Capture the cell that displays the provided text and extract its [x, y] central coordinate. 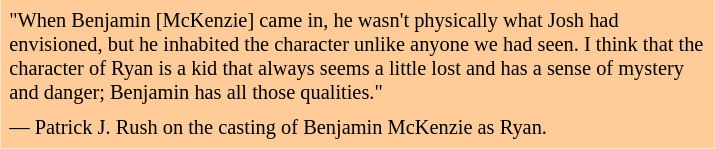
— Patrick J. Rush on the casting of Benjamin McKenzie as Ryan. [358, 128]
